Pinpoint the cell where the given text exists, returning its (x, y) midpoint coordinate. 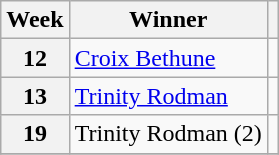
12 (35, 58)
Trinity Rodman (2) (168, 134)
Week (35, 20)
Winner (168, 20)
13 (35, 96)
Trinity Rodman (168, 96)
Croix Bethune (168, 58)
19 (35, 134)
